Return [X, Y] of the center of cell containing provided text 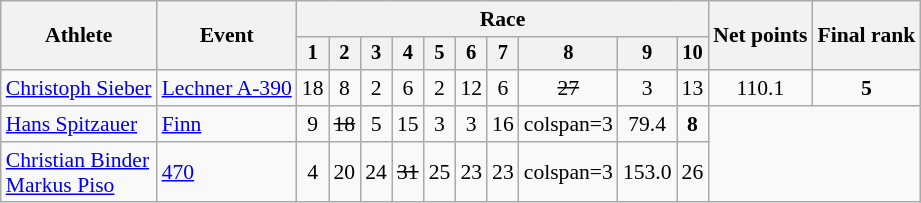
Net points [760, 36]
Event [227, 36]
10 [693, 54]
79.4 [648, 124]
24 [376, 172]
Race [502, 19]
Finn [227, 124]
Athlete [79, 36]
7 [503, 54]
15 [408, 124]
12 [471, 88]
470 [227, 172]
153.0 [648, 172]
26 [693, 172]
Christoph Sieber [79, 88]
110.1 [760, 88]
31 [408, 172]
Final rank [867, 36]
Christian BinderMarkus Piso [79, 172]
20 [344, 172]
13 [693, 88]
Lechner A-390 [227, 88]
16 [503, 124]
1 [313, 54]
Hans Spitzauer [79, 124]
25 [440, 172]
27 [568, 88]
